Capture the cell that displays the provided text and extract its [x, y] central coordinate. 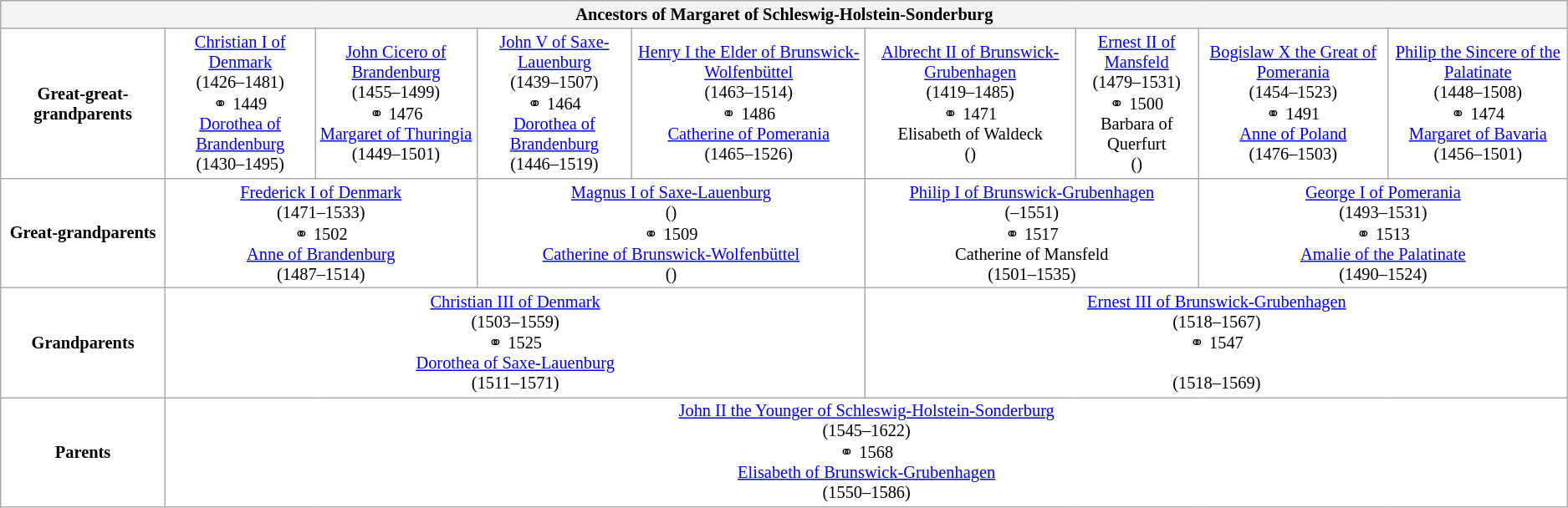
John V of Saxe-Lauenburg(1439–1507)⚭ 1464Dorothea of Brandenburg(1446–1519) [554, 104]
Ernest II of Mansfeld(1479–1531)⚭ 1500Barbara of Querfurt() [1137, 104]
Bogislaw X the Great of Pomerania(1454–1523)⚭ 1491Anne of Poland(1476–1503) [1293, 104]
Frederick I of Denmark(1471–1533)⚭ 1502Anne of Brandenburg(1487–1514) [321, 232]
Christian I of Denmark(1426–1481)⚭ 1449Dorothea of Brandenburg(1430–1495) [239, 104]
Christian III of Denmark(1503–1559)⚭ 1525Dorothea of Saxe-Lauenburg(1511–1571) [515, 343]
Ernest III of Brunswick-Grubenhagen(1518–1567)⚭ 1547(1518–1569) [1217, 343]
Albrecht II of Brunswick-Grubenhagen(1419–1485)⚭ 1471Elisabeth of Waldeck() [970, 104]
George I of Pomerania(1493–1531)⚭ 1513Amalie of the Palatinate(1490–1524) [1383, 232]
Ancestors of Margaret of Schleswig-Holstein-Sonderburg [784, 14]
Philip the Sincere of the Palatinate(1448–1508)⚭ 1474Margaret of Bavaria(1456–1501) [1479, 104]
Magnus I of Saxe-Lauenburg()⚭ 1509Catherine of Brunswick-Wolfenbüttel() [671, 232]
Great-grandparents [84, 232]
Philip I of Brunswick-Grubenhagen(–1551)⚭ 1517Catherine of Mansfeld(1501–1535) [1032, 232]
Grandparents [84, 343]
John Cicero of Brandenburg(1455–1499)⚭ 1476Margaret of Thuringia(1449–1501) [396, 104]
Parents [84, 451]
Great-great-grandparents [84, 104]
Henry I the Elder of Brunswick-Wolfenbüttel(1463–1514)⚭ 1486Catherine of Pomerania(1465–1526) [749, 104]
John II the Younger of Schleswig-Holstein-Sonderburg(1545–1622)⚭ 1568Elisabeth of Brunswick-Grubenhagen(1550–1586) [866, 451]
